For the text-containing cell, return its midpoint in (X, Y) coordinate format. 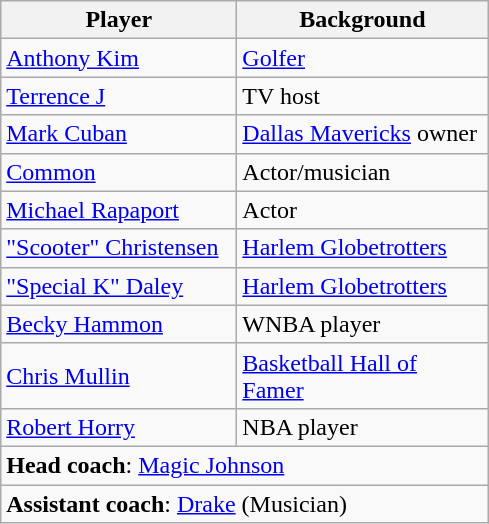
Anthony Kim (119, 58)
TV host (362, 96)
Common (119, 172)
Actor (362, 210)
Robert Horry (119, 427)
Assistant coach: Drake (Musician) (244, 503)
Head coach: Magic Johnson (244, 465)
Golfer (362, 58)
Mark Cuban (119, 134)
WNBA player (362, 324)
Actor/musician (362, 172)
"Scooter" Christensen (119, 248)
Michael Rapaport (119, 210)
Player (119, 20)
Becky Hammon (119, 324)
NBA player (362, 427)
"Special K" Daley (119, 286)
Basketball Hall of Famer (362, 376)
Background (362, 20)
Terrence J (119, 96)
Chris Mullin (119, 376)
Dallas Mavericks owner (362, 134)
